From the cell containing the given text, extract its center point as (X, Y) coordinate. 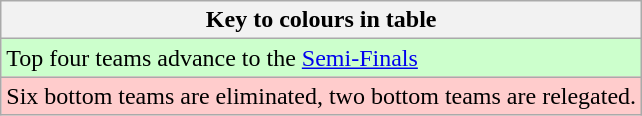
Top four teams advance to the Semi-Finals (322, 58)
Key to colours in table (322, 20)
Six bottom teams are eliminated, two bottom teams are relegated. (322, 96)
